Capture the cell that displays the provided text and extract its (x, y) central coordinate. 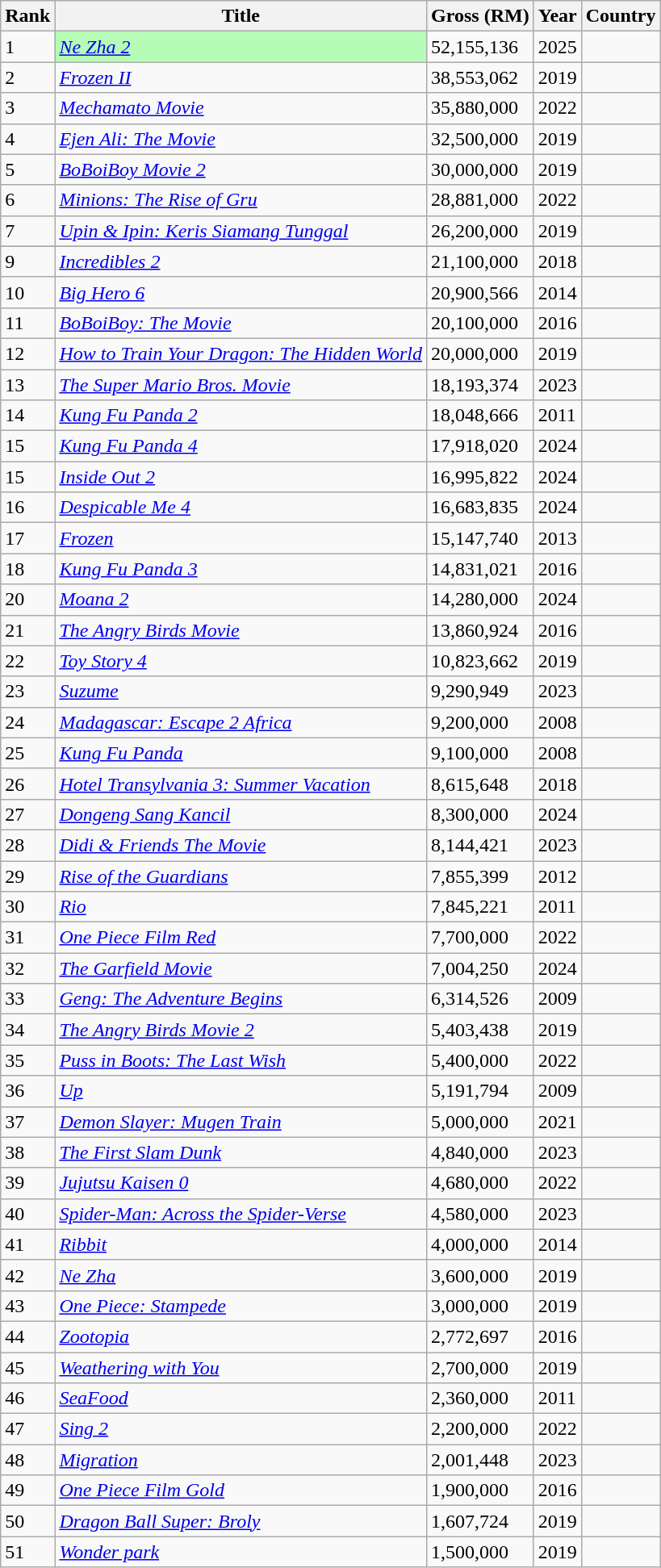
5,400,000 (481, 1060)
36 (27, 1091)
The Angry Birds Movie 2 (241, 1030)
Kung Fu Panda 4 (241, 446)
5,403,438 (481, 1030)
Spider-Man: Across the Spider-Verse (241, 1214)
Minions: The Rise of Gru (241, 200)
Hotel Transylvania 3: Summer Vacation (241, 784)
2025 (557, 47)
26 (27, 784)
Ne Zha (241, 1275)
Jujutsu Kaisen 0 (241, 1183)
2,700,000 (481, 1368)
20 (27, 600)
35 (27, 1060)
Rio (241, 907)
48 (27, 1460)
4,680,000 (481, 1183)
7,855,399 (481, 876)
50 (27, 1521)
2,200,000 (481, 1429)
Country (621, 16)
2,001,448 (481, 1460)
5 (27, 169)
3,600,000 (481, 1275)
52,155,136 (481, 47)
9,100,000 (481, 753)
15,147,740 (481, 538)
Migration (241, 1460)
Ejen Ali: The Movie (241, 139)
2013 (557, 538)
2012 (557, 876)
17,918,020 (481, 446)
25 (27, 753)
Big Hero 6 (241, 292)
20,900,566 (481, 292)
16,683,835 (481, 508)
Sing 2 (241, 1429)
10 (27, 292)
5,191,794 (481, 1091)
Moana 2 (241, 600)
30,000,000 (481, 169)
Rank (27, 16)
4,840,000 (481, 1152)
3 (27, 108)
8,300,000 (481, 814)
Didi & Friends The Movie (241, 845)
Gross (RM) (481, 16)
Kung Fu Panda 2 (241, 416)
How to Train Your Dragon: The Hidden World (241, 353)
14,280,000 (481, 600)
Demon Slayer: Mugen Train (241, 1122)
42 (27, 1275)
8,144,421 (481, 845)
41 (27, 1244)
The First Slam Dunk (241, 1152)
Dragon Ball Super: Broly (241, 1521)
Year (557, 16)
4,000,000 (481, 1244)
Upin & Ipin: Keris Siamang Tunggal (241, 231)
24 (27, 722)
Rise of the Guardians (241, 876)
7,700,000 (481, 938)
28 (27, 845)
One Piece Film Red (241, 938)
The Super Mario Bros. Movie (241, 385)
Kung Fu Panda 3 (241, 569)
38 (27, 1152)
Ribbit (241, 1244)
Dongeng Sang Kancil (241, 814)
1,500,000 (481, 1552)
BoBoiBoy: The Movie (241, 323)
Incredibles 2 (241, 261)
17 (27, 538)
Frozen II (241, 77)
45 (27, 1368)
Puss in Boots: The Last Wish (241, 1060)
SeaFood (241, 1399)
Mechamato Movie (241, 108)
22 (27, 661)
28,881,000 (481, 200)
49 (27, 1491)
46 (27, 1399)
BoBoiBoy Movie 2 (241, 169)
44 (27, 1336)
Inside Out 2 (241, 477)
51 (27, 1552)
Zootopia (241, 1336)
16,995,822 (481, 477)
1,900,000 (481, 1491)
1 (27, 47)
1,607,724 (481, 1521)
3,000,000 (481, 1306)
37 (27, 1122)
20,000,000 (481, 353)
6 (27, 200)
Title (241, 16)
Frozen (241, 538)
39 (27, 1183)
2 (27, 77)
30 (27, 907)
35,880,000 (481, 108)
7,004,250 (481, 968)
23 (27, 692)
10,823,662 (481, 661)
2021 (557, 1122)
18 (27, 569)
Geng: The Adventure Begins (241, 999)
32,500,000 (481, 139)
8,615,648 (481, 784)
16 (27, 508)
4,580,000 (481, 1214)
33 (27, 999)
One Piece: Stampede (241, 1306)
31 (27, 938)
21,100,000 (481, 261)
One Piece Film Gold (241, 1491)
9 (27, 261)
Despicable Me 4 (241, 508)
27 (27, 814)
Ne Zha 2 (241, 47)
Madagascar: Escape 2 Africa (241, 722)
47 (27, 1429)
29 (27, 876)
4 (27, 139)
Up (241, 1091)
12 (27, 353)
The Angry Birds Movie (241, 630)
Kung Fu Panda (241, 753)
7 (27, 231)
9,290,949 (481, 692)
Wonder park (241, 1552)
14 (27, 416)
13,860,924 (481, 630)
11 (27, 323)
Weathering with You (241, 1368)
5,000,000 (481, 1122)
2,360,000 (481, 1399)
40 (27, 1214)
18,048,666 (481, 416)
2,772,697 (481, 1336)
13 (27, 385)
9,200,000 (481, 722)
The Garfield Movie (241, 968)
6,314,526 (481, 999)
18,193,374 (481, 385)
14,831,021 (481, 569)
34 (27, 1030)
7,845,221 (481, 907)
26,200,000 (481, 231)
32 (27, 968)
Toy Story 4 (241, 661)
43 (27, 1306)
20,100,000 (481, 323)
21 (27, 630)
Suzume (241, 692)
38,553,062 (481, 77)
